Scan for the cell matching the given text and deliver its (X, Y) coordinate at center. 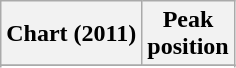
Peakposition (188, 34)
Chart (2011) (72, 34)
